Scan for the cell matching the given text and deliver its (X, Y) coordinate at center. 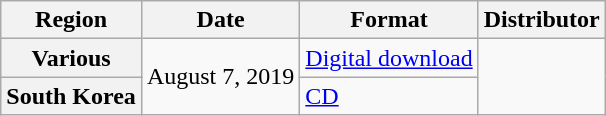
Region (72, 20)
Format (389, 20)
Various (72, 58)
CD (389, 96)
Digital download (389, 58)
South Korea (72, 96)
Date (220, 20)
August 7, 2019 (220, 77)
Distributor (542, 20)
